Provide the [x, y] coordinate of the cell's center where the given text is located.  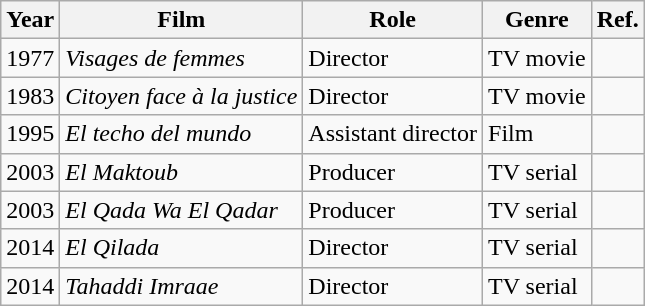
El Qada Wa El Qadar [182, 210]
Assistant director [393, 134]
Ref. [618, 20]
1983 [30, 96]
El Qilada [182, 248]
El techo del mundo [182, 134]
Visages de femmes [182, 58]
Role [393, 20]
Year [30, 20]
Citoyen face à la justice [182, 96]
1995 [30, 134]
El Maktoub [182, 172]
Tahaddi Imraae [182, 286]
Genre [538, 20]
1977 [30, 58]
